Output the (X, Y) coordinate of the center of the cell containing the given text.  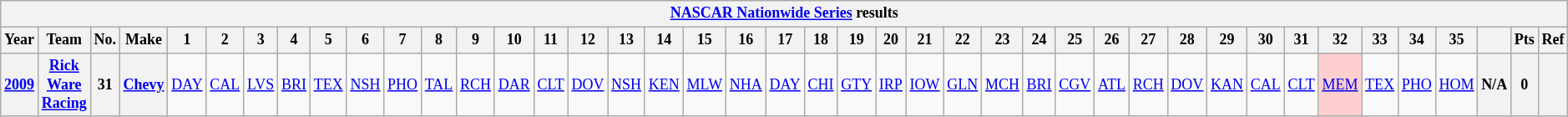
18 (821, 40)
11 (551, 40)
10 (514, 40)
DAR (514, 84)
20 (892, 40)
CGV (1075, 84)
13 (626, 40)
IOW (925, 84)
12 (588, 40)
16 (746, 40)
2 (225, 40)
29 (1227, 40)
N/A (1495, 84)
32 (1340, 40)
Ref (1553, 40)
CHI (821, 84)
7 (402, 40)
19 (857, 40)
Pts (1525, 40)
30 (1266, 40)
KAN (1227, 84)
14 (664, 40)
26 (1112, 40)
GTY (857, 84)
22 (963, 40)
3 (260, 40)
MLW (705, 84)
MCH (1003, 84)
21 (925, 40)
TAL (438, 84)
Make (144, 40)
8 (438, 40)
25 (1075, 40)
Team (63, 40)
Chevy (144, 84)
33 (1380, 40)
NHA (746, 84)
4 (294, 40)
0 (1525, 84)
GLN (963, 84)
15 (705, 40)
HOM (1456, 84)
27 (1148, 40)
5 (328, 40)
LVS (260, 84)
23 (1003, 40)
Year (20, 40)
2009 (20, 84)
IRP (892, 84)
NASCAR Nationwide Series results (785, 13)
6 (366, 40)
34 (1416, 40)
No. (105, 40)
Rick Ware Racing (63, 84)
9 (476, 40)
17 (785, 40)
MEM (1340, 84)
24 (1039, 40)
KEN (664, 84)
28 (1187, 40)
ATL (1112, 84)
1 (187, 40)
35 (1456, 40)
